Locate the cell with the specified text and output its (X, Y) center coordinate. 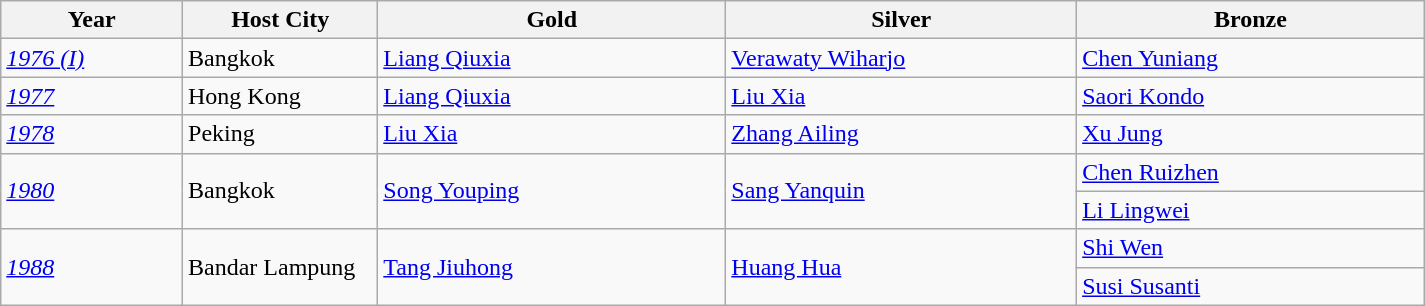
Peking (280, 134)
Bandar Lampung (280, 267)
Verawaty Wiharjo (902, 58)
1976 (I) (92, 58)
Song Youping (552, 191)
1977 (92, 96)
Saori Kondo (1251, 96)
Sang Yanquin (902, 191)
Tang Jiuhong (552, 267)
Silver (902, 20)
Xu Jung (1251, 134)
Susi Susanti (1251, 286)
Gold (552, 20)
1978 (92, 134)
Bronze (1251, 20)
Chen Yuniang (1251, 58)
Hong Kong (280, 96)
Host City (280, 20)
Chen Ruizhen (1251, 172)
1988 (92, 267)
1980 (92, 191)
Year (92, 20)
Li Lingwei (1251, 210)
Zhang Ailing (902, 134)
Huang Hua (902, 267)
Shi Wen (1251, 248)
